Capture the cell that displays the provided text and extract its [x, y] central coordinate. 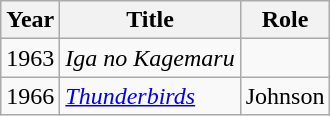
1966 [30, 96]
Title [150, 20]
Iga no Kagemaru [150, 58]
Thunderbirds [150, 96]
Year [30, 20]
Role [285, 20]
Johnson [285, 96]
1963 [30, 58]
